Capture the cell that displays the provided text and extract its [x, y] central coordinate. 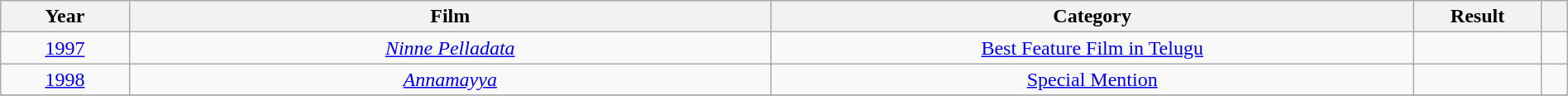
Film [450, 17]
Category [1092, 17]
Ninne Pelladata [450, 48]
Result [1477, 17]
1998 [65, 79]
1997 [65, 48]
Special Mention [1092, 79]
Annamayya [450, 79]
Year [65, 17]
Best Feature Film in Telugu [1092, 48]
